Return the [x, y] coordinate for the center point of the cell that contains the specified text.  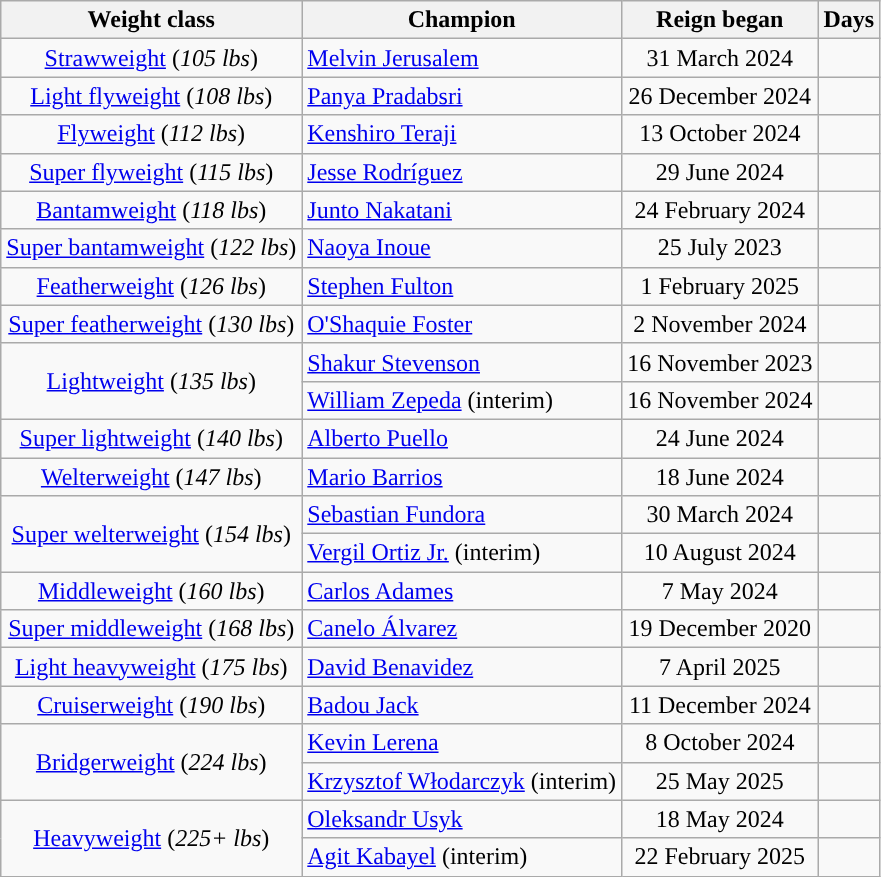
Alberto Puello [462, 438]
10 August 2024 [720, 553]
Oleksandr Usyk [462, 819]
Welterweight (147 lbs) [152, 477]
Strawweight (105 lbs) [152, 58]
Mario Barrios [462, 477]
1 February 2025 [720, 286]
Agit Kabayel (interim) [462, 857]
25 July 2023 [720, 248]
Canelo Álvarez [462, 629]
Badou Jack [462, 705]
Bridgerweight (224 lbs) [152, 762]
16 November 2024 [720, 400]
16 November 2023 [720, 362]
Kevin Lerena [462, 743]
19 December 2020 [720, 629]
Middleweight (160 lbs) [152, 591]
2 November 2024 [720, 324]
Jesse Rodríguez [462, 172]
29 June 2024 [720, 172]
13 October 2024 [720, 134]
Reign began [720, 20]
Panya Pradabsri [462, 96]
Super middleweight (168 lbs) [152, 629]
Heavyweight (225+ lbs) [152, 838]
Melvin Jerusalem [462, 58]
David Benavidez [462, 667]
Sebastian Fundora [462, 515]
11 December 2024 [720, 705]
24 February 2024 [720, 210]
Carlos Adames [462, 591]
24 June 2024 [720, 438]
26 December 2024 [720, 96]
30 March 2024 [720, 515]
Lightweight (135 lbs) [152, 381]
William Zepeda (interim) [462, 400]
18 May 2024 [720, 819]
25 May 2025 [720, 781]
Champion [462, 20]
O'Shaquie Foster [462, 324]
Light heavyweight (175 lbs) [152, 667]
Super bantamweight (122 lbs) [152, 248]
7 April 2025 [720, 667]
Super welterweight (154 lbs) [152, 534]
8 October 2024 [720, 743]
Featherweight (126 lbs) [152, 286]
Super flyweight (115 lbs) [152, 172]
Flyweight (112 lbs) [152, 134]
Naoya Inoue [462, 248]
18 June 2024 [720, 477]
7 May 2024 [720, 591]
22 February 2025 [720, 857]
Krzysztof Włodarczyk (interim) [462, 781]
Super lightweight (140 lbs) [152, 438]
Vergil Ortiz Jr. (interim) [462, 553]
Light flyweight (108 lbs) [152, 96]
Super featherweight (130 lbs) [152, 324]
Cruiserweight (190 lbs) [152, 705]
Stephen Fulton [462, 286]
Bantamweight (118 lbs) [152, 210]
Weight class [152, 20]
Junto Nakatani [462, 210]
31 March 2024 [720, 58]
Kenshiro Teraji [462, 134]
Days [849, 20]
Shakur Stevenson [462, 362]
